Capture the cell that displays the provided text and extract its (x, y) central coordinate. 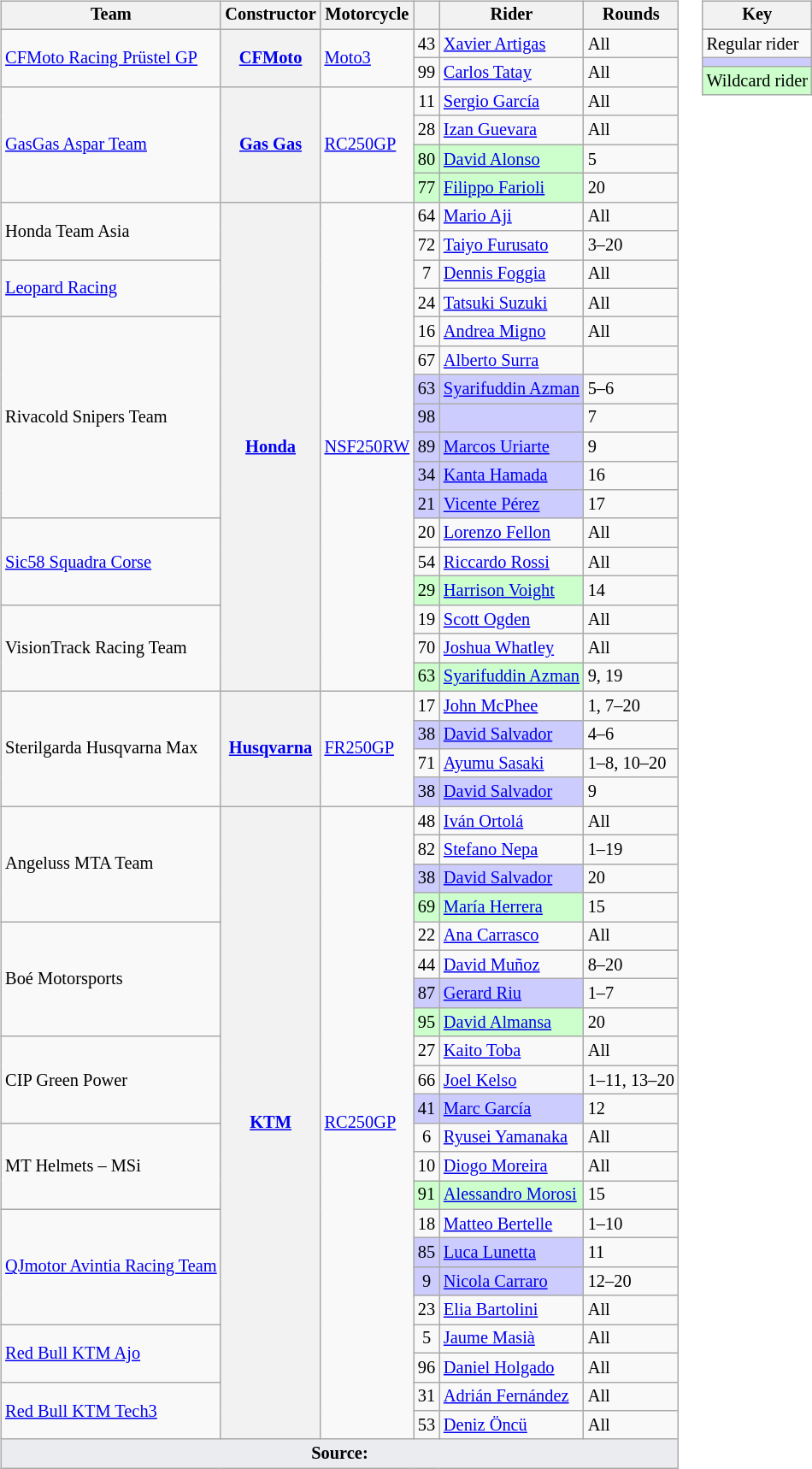
Lorenzo Fellon (511, 533)
Xavier Artigas (511, 44)
31 (427, 1396)
5–6 (631, 389)
Motorcycle (368, 15)
Team (111, 15)
85 (427, 1253)
Rounds (631, 15)
GasGas Aspar Team (111, 145)
Gerard Riu (511, 994)
QJmotor Avintia Racing Team (111, 1267)
Red Bull KTM Tech3 (111, 1411)
Deniz Öncü (511, 1425)
Daniel Holgado (511, 1367)
34 (427, 475)
Stefano Nepa (511, 850)
Husqvarna (270, 749)
96 (427, 1367)
1–10 (631, 1224)
64 (427, 216)
89 (427, 446)
48 (427, 821)
Diogo Moreira (511, 1166)
Mario Aji (511, 216)
Riccardo Rossi (511, 562)
53 (427, 1425)
Marcos Uriarte (511, 446)
Alberto Surra (511, 361)
14 (631, 591)
Sterilgarda Husqvarna Max (111, 749)
Jaume Masià (511, 1339)
66 (427, 1080)
John McPhee (511, 705)
24 (427, 303)
Regular rider (757, 44)
Dennis Foggia (511, 274)
87 (427, 994)
Gas Gas (270, 145)
Moto3 (368, 58)
CFMoto (270, 58)
Adrián Fernández (511, 1396)
Filippo Farioli (511, 188)
Taiyo Furusato (511, 245)
19 (427, 619)
Luca Lunetta (511, 1253)
Wildcard rider (757, 81)
Sergio García (511, 102)
4–6 (631, 734)
Rivacold Snipers Team (111, 418)
9, 19 (631, 677)
Elia Bartolini (511, 1310)
22 (427, 936)
CFMoto Racing Prüstel GP (111, 58)
Carlos Tatay (511, 73)
Nicola Carraro (511, 1282)
12 (631, 1109)
23 (427, 1310)
Kaito Toba (511, 1051)
Honda Team Asia (111, 231)
1–7 (631, 994)
Tatsuki Suzuki (511, 303)
Constructor (270, 15)
David Alonso (511, 159)
VisionTrack Racing Team (111, 648)
28 (427, 130)
91 (427, 1195)
MT Helmets – MSi (111, 1166)
Rider (511, 15)
12–20 (631, 1282)
Sic58 Squadra Corse (111, 561)
1–11, 13–20 (631, 1080)
18 (427, 1224)
43 (427, 44)
Marc García (511, 1109)
44 (427, 965)
Alessandro Morosi (511, 1195)
Leopard Racing (111, 289)
David Almansa (511, 1023)
Harrison Voight (511, 591)
Honda (270, 446)
95 (427, 1023)
69 (427, 907)
6 (427, 1137)
1, 7–20 (631, 705)
Ryusei Yamanaka (511, 1137)
3–20 (631, 245)
82 (427, 850)
Joel Kelso (511, 1080)
Iván Ortolá (511, 821)
1–8, 10–20 (631, 764)
99 (427, 73)
Izan Guevara (511, 130)
77 (427, 188)
David Muñoz (511, 965)
Matteo Bertelle (511, 1224)
41 (427, 1109)
Angeluss MTA Team (111, 864)
NSF250RW (368, 446)
María Herrera (511, 907)
72 (427, 245)
Vicente Pérez (511, 504)
21 (427, 504)
Andrea Migno (511, 332)
Joshua Whatley (511, 648)
71 (427, 764)
27 (427, 1051)
80 (427, 159)
54 (427, 562)
1–19 (631, 850)
67 (427, 361)
Boé Motorsports (111, 980)
10 (427, 1166)
Ana Carrasco (511, 936)
FR250GP (368, 749)
70 (427, 648)
Source: (339, 1454)
98 (427, 418)
Key (757, 15)
Scott Ogden (511, 619)
Kanta Hamada (511, 475)
CIP Green Power (111, 1079)
Ayumu Sasaki (511, 764)
KTM (270, 1123)
Red Bull KTM Ajo (111, 1353)
8–20 (631, 965)
29 (427, 591)
